Identify which cell holds the provided text, then report its (x, y) central coordinate. 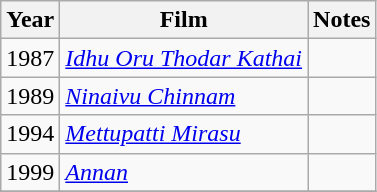
1987 (30, 58)
Idhu Oru Thodar Kathai (184, 58)
Notes (342, 20)
1989 (30, 96)
Ninaivu Chinnam (184, 96)
Year (30, 20)
1994 (30, 134)
Mettupatti Mirasu (184, 134)
Film (184, 20)
Annan (184, 172)
1999 (30, 172)
